For the text-containing cell, return its midpoint in [x, y] coordinate format. 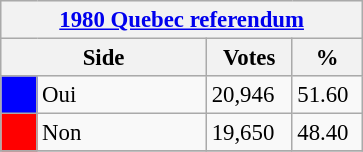
Oui [122, 95]
% [328, 58]
Side [104, 58]
1980 Quebec referendum [182, 20]
19,650 [249, 133]
51.60 [328, 95]
48.40 [328, 133]
Votes [249, 58]
20,946 [249, 95]
Non [122, 133]
